Output the [x, y] coordinate of the center of the cell containing the given text.  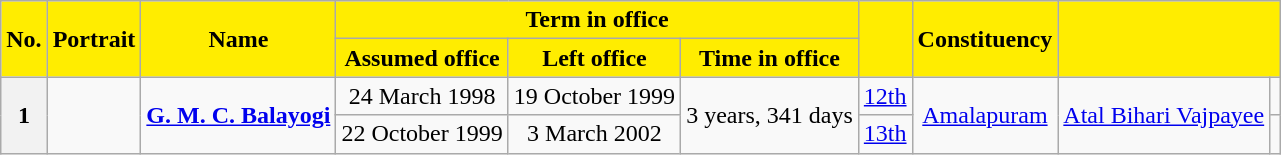
Left office [594, 58]
3 years, 341 days [770, 115]
Assumed office [422, 58]
13th [885, 134]
No. [24, 39]
G. M. C. Balayogi [238, 115]
Name [238, 39]
12th [885, 96]
3 March 2002 [594, 134]
Portrait [94, 39]
Time in office [770, 58]
Amalapuram [985, 115]
24 March 1998 [422, 96]
22 October 1999 [422, 134]
Term in office [597, 20]
19 October 1999 [594, 96]
Atal Bihari Vajpayee [1164, 115]
Constituency [985, 39]
1 [24, 115]
